Pinpoint the cell where the given text exists, returning its (X, Y) midpoint coordinate. 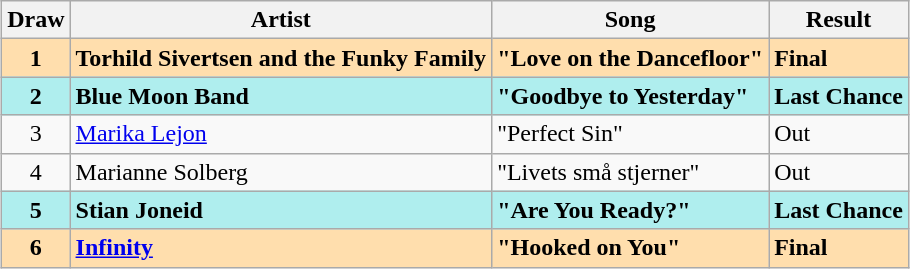
"Perfect Sin" (630, 134)
"Livets små stjerner" (630, 172)
Marianne Solberg (281, 172)
Torhild Sivertsen and the Funky Family (281, 58)
Blue Moon Band (281, 96)
4 (36, 172)
"Are You Ready?" (630, 210)
Stian Joneid (281, 210)
3 (36, 134)
2 (36, 96)
Infinity (281, 248)
Draw (36, 20)
5 (36, 210)
Result (839, 20)
Marika Lejon (281, 134)
Artist (281, 20)
6 (36, 248)
"Goodbye to Yesterday" (630, 96)
"Love on the Dancefloor" (630, 58)
"Hooked on You" (630, 248)
Song (630, 20)
1 (36, 58)
